Detect which cell encompasses the target text, then output its (X, Y) center coordinate. 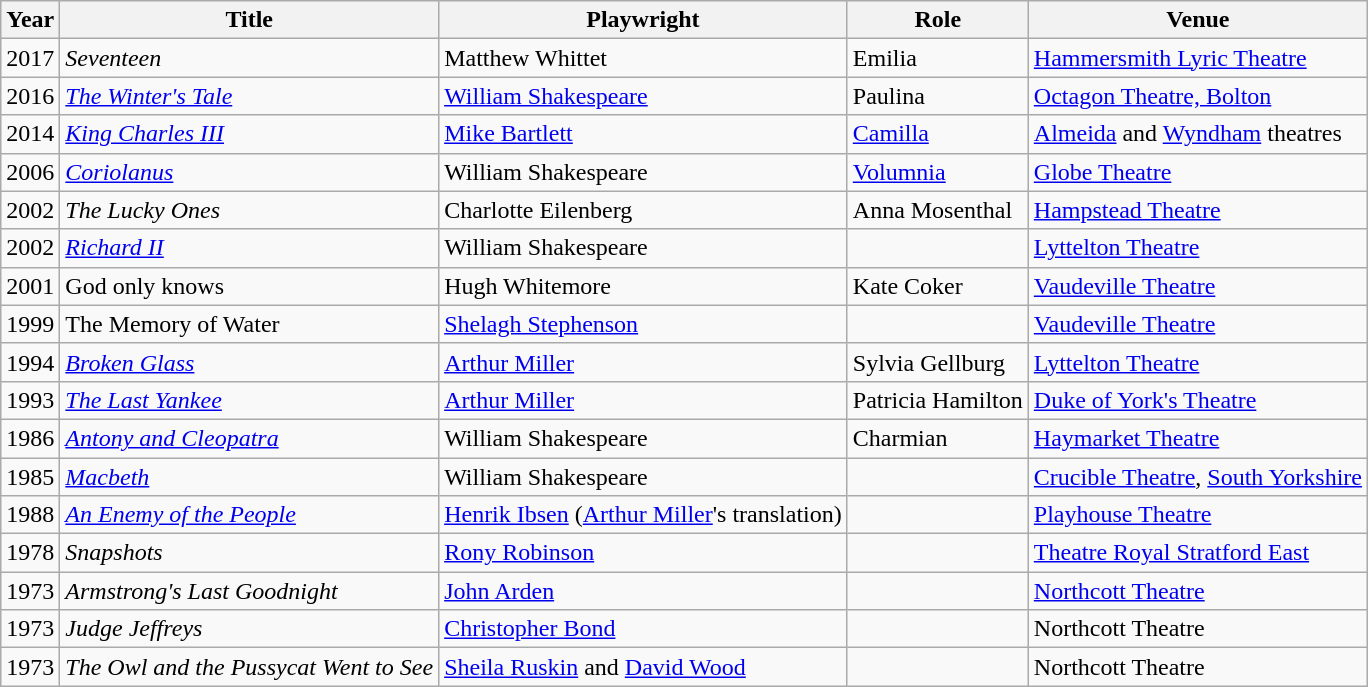
The Memory of Water (250, 324)
Charmian (938, 438)
The Winter's Tale (250, 96)
The Owl and the Pussycat Went to See (250, 667)
The Last Yankee (250, 400)
Year (30, 20)
Snapshots (250, 553)
1999 (30, 324)
Antony and Cleopatra (250, 438)
2014 (30, 134)
Crucible Theatre, South Yorkshire (1198, 477)
King Charles III (250, 134)
Almeida and Wyndham theatres (1198, 134)
Hugh Whitemore (644, 286)
Charlotte Eilenberg (644, 210)
2006 (30, 172)
Paulina (938, 96)
Anna Mosenthal (938, 210)
1986 (30, 438)
1994 (30, 362)
Matthew Whittet (644, 58)
Richard II (250, 248)
Haymarket Theatre (1198, 438)
Venue (1198, 20)
Armstrong's Last Goodnight (250, 591)
Broken Glass (250, 362)
God only knows (250, 286)
Christopher Bond (644, 629)
Seventeen (250, 58)
Shelagh Stephenson (644, 324)
Patricia Hamilton (938, 400)
Kate Coker (938, 286)
An Enemy of the People (250, 515)
Camilla (938, 134)
Mike Bartlett (644, 134)
Rony Robinson (644, 553)
Macbeth (250, 477)
Sheila Ruskin and David Wood (644, 667)
Hammersmith Lyric Theatre (1198, 58)
1978 (30, 553)
1988 (30, 515)
Duke of York's Theatre (1198, 400)
Volumnia (938, 172)
Role (938, 20)
Theatre Royal Stratford East (1198, 553)
Henrik Ibsen (Arthur Miller's translation) (644, 515)
1985 (30, 477)
Playwright (644, 20)
2016 (30, 96)
Hampstead Theatre (1198, 210)
1993 (30, 400)
Judge Jeffreys (250, 629)
The Lucky Ones (250, 210)
Sylvia Gellburg (938, 362)
Emilia (938, 58)
Title (250, 20)
2001 (30, 286)
2017 (30, 58)
John Arden (644, 591)
Coriolanus (250, 172)
Playhouse Theatre (1198, 515)
Globe Theatre (1198, 172)
Octagon Theatre, Bolton (1198, 96)
